Return (x, y) of the center of cell containing provided text 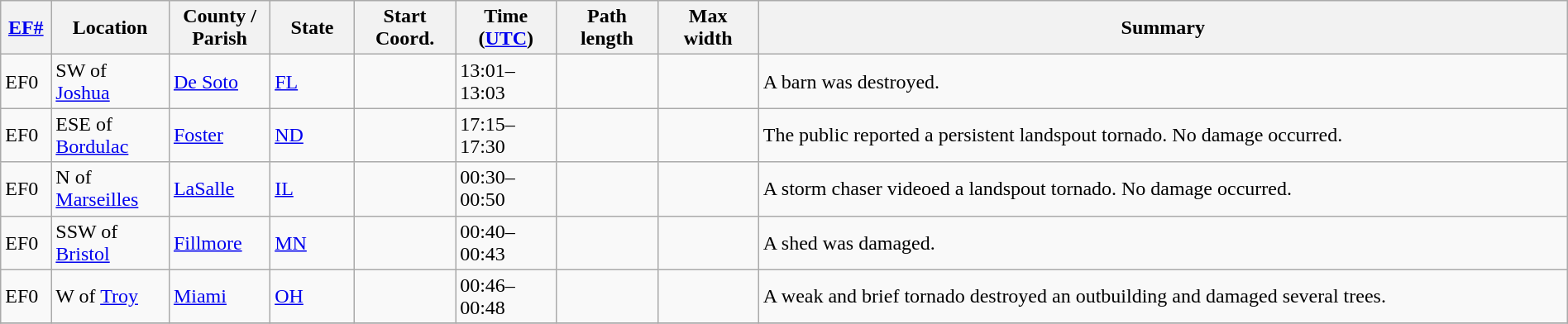
SSW of Bristol (111, 243)
Start Coord. (404, 28)
N of Marseilles (111, 188)
A storm chaser videoed a landspout tornado. No damage occurred. (1163, 188)
17:15–17:30 (506, 136)
MN (313, 243)
Summary (1163, 28)
Fillmore (219, 243)
Time (UTC) (506, 28)
00:40–00:43 (506, 243)
00:46–00:48 (506, 296)
W of Troy (111, 296)
De Soto (219, 81)
Miami (219, 296)
Location (111, 28)
00:30–00:50 (506, 188)
Max width (708, 28)
OH (313, 296)
Foster (219, 136)
ESE of Bordulac (111, 136)
LaSalle (219, 188)
SW of Joshua (111, 81)
State (313, 28)
EF# (26, 28)
A weak and brief tornado destroyed an outbuilding and damaged several trees. (1163, 296)
IL (313, 188)
Path length (607, 28)
13:01–13:03 (506, 81)
A shed was damaged. (1163, 243)
A barn was destroyed. (1163, 81)
FL (313, 81)
The public reported a persistent landspout tornado. No damage occurred. (1163, 136)
ND (313, 136)
County / Parish (219, 28)
